For the text-containing cell, return its midpoint in (x, y) coordinate format. 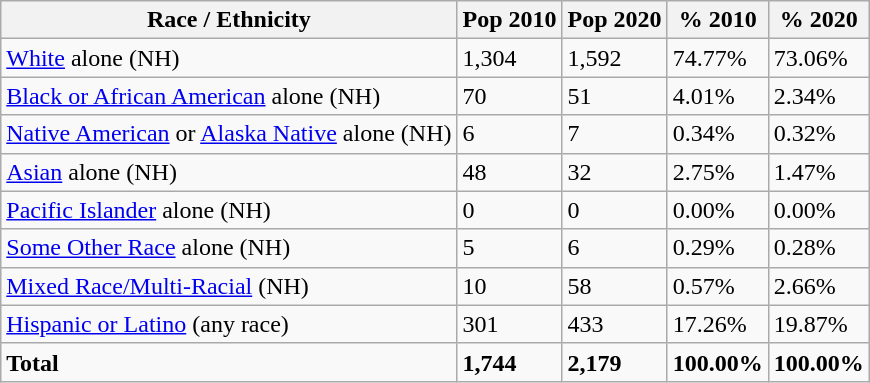
Asian alone (NH) (229, 172)
% 2020 (818, 20)
0.29% (718, 248)
5 (510, 248)
Pop 2010 (510, 20)
1.47% (818, 172)
74.77% (718, 58)
301 (510, 324)
433 (614, 324)
Some Other Race alone (NH) (229, 248)
0.57% (718, 286)
1,744 (510, 362)
Mixed Race/Multi-Racial (NH) (229, 286)
1,592 (614, 58)
% 2010 (718, 20)
58 (614, 286)
Pacific Islander alone (NH) (229, 210)
48 (510, 172)
White alone (NH) (229, 58)
2.75% (718, 172)
Race / Ethnicity (229, 20)
7 (614, 134)
70 (510, 96)
0.32% (818, 134)
Total (229, 362)
Native American or Alaska Native alone (NH) (229, 134)
2,179 (614, 362)
32 (614, 172)
0.28% (818, 248)
1,304 (510, 58)
Black or African American alone (NH) (229, 96)
0.34% (718, 134)
73.06% (818, 58)
4.01% (718, 96)
2.66% (818, 286)
2.34% (818, 96)
19.87% (818, 324)
10 (510, 286)
Pop 2020 (614, 20)
17.26% (718, 324)
51 (614, 96)
Hispanic or Latino (any race) (229, 324)
